Locate the cell with the specified text and output its [X, Y] center coordinate. 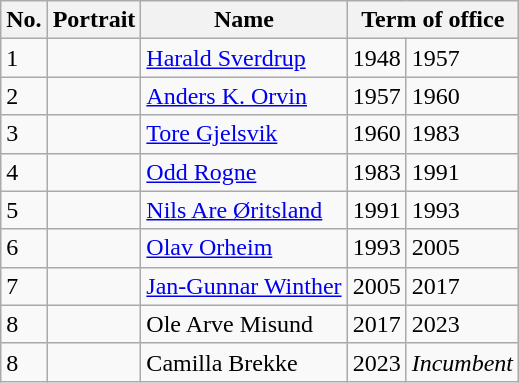
7 [24, 286]
1948 [376, 58]
3 [24, 134]
Jan-Gunnar Winther [244, 286]
Term of office [432, 20]
1 [24, 58]
Tore Gjelsvik [244, 134]
Odd Rogne [244, 172]
Olav Orheim [244, 248]
4 [24, 172]
No. [24, 20]
Camilla Brekke [244, 362]
Ole Arve Misund [244, 324]
Portrait [94, 20]
2 [24, 96]
Name [244, 20]
6 [24, 248]
Anders K. Orvin [244, 96]
Harald Sverdrup [244, 58]
Incumbent [462, 362]
Nils Are Øritsland [244, 210]
5 [24, 210]
